Capture the cell that displays the provided text and extract its (X, Y) central coordinate. 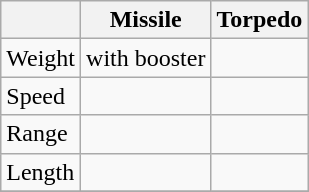
Range (41, 134)
Length (41, 172)
with booster (146, 58)
Torpedo (260, 20)
Speed (41, 96)
Weight (41, 58)
Missile (146, 20)
